Search for the cell housing the specified text and yield its (x, y) center coordinate. 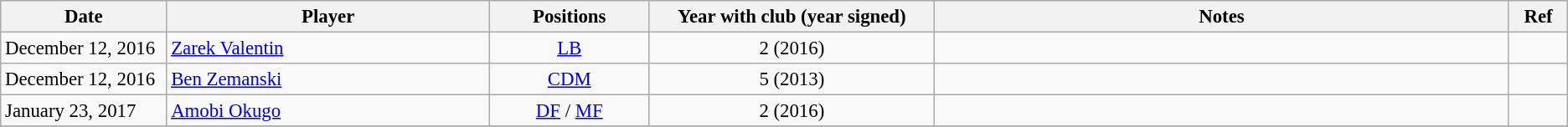
LB (570, 48)
Year with club (year signed) (792, 17)
Date (84, 17)
Player (328, 17)
Notes (1222, 17)
Ben Zemanski (328, 79)
DF / MF (570, 111)
Amobi Okugo (328, 111)
CDM (570, 79)
5 (2013) (792, 79)
January 23, 2017 (84, 111)
Zarek Valentin (328, 48)
Ref (1538, 17)
Positions (570, 17)
